From the cell containing the given text, extract its center point as [X, Y] coordinate. 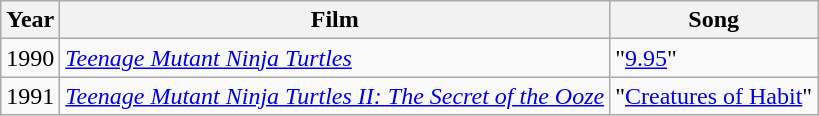
Teenage Mutant Ninja Turtles [335, 58]
Film [335, 20]
"Creatures of Habit" [714, 96]
Year [30, 20]
Song [714, 20]
Teenage Mutant Ninja Turtles II: The Secret of the Ooze [335, 96]
1991 [30, 96]
1990 [30, 58]
"9.95" [714, 58]
